Output the [x, y] coordinate of the center of the cell containing the given text.  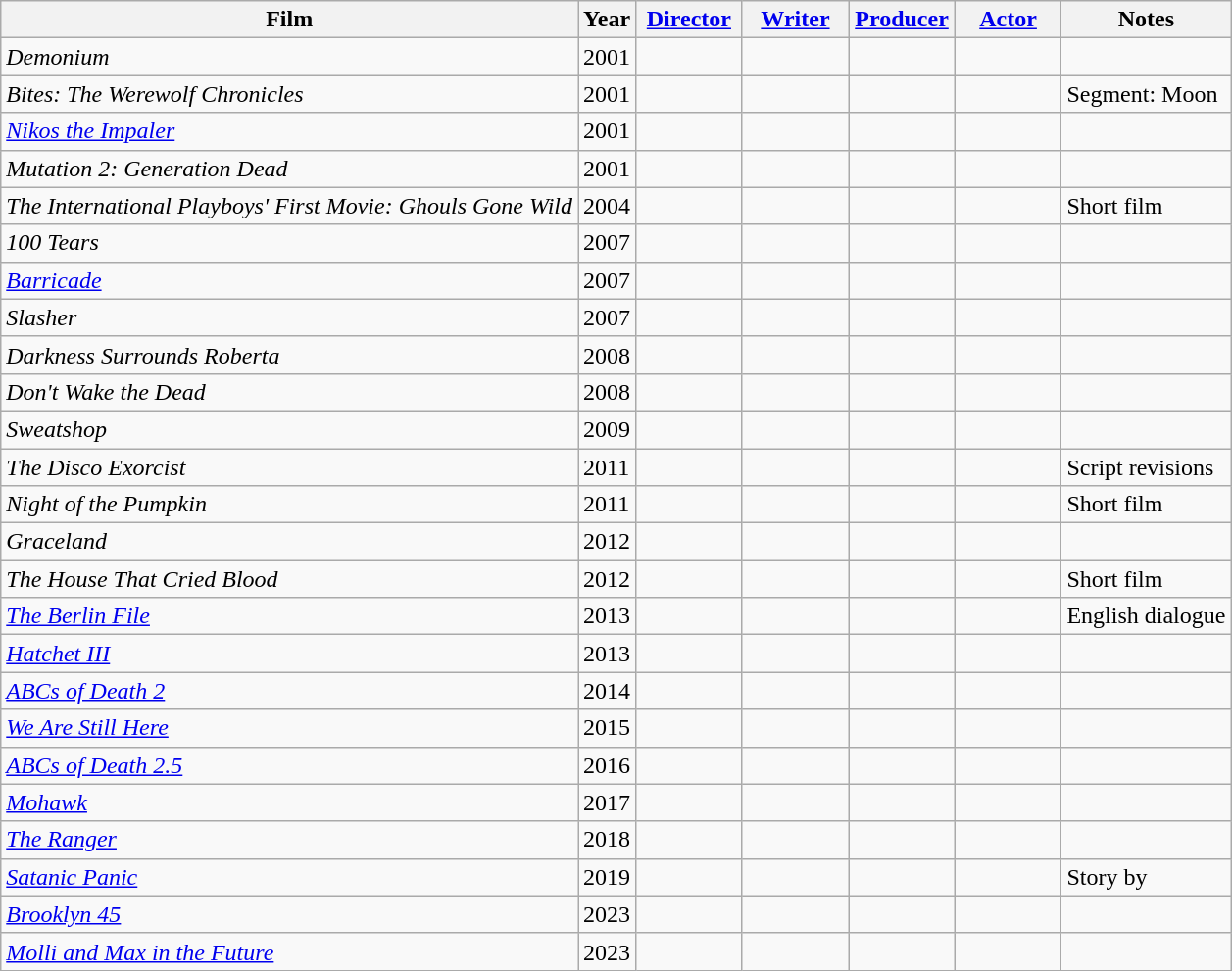
2004 [608, 206]
Demonium [290, 57]
Sweatshop [290, 429]
We Are Still Here [290, 728]
Mohawk [290, 802]
2017 [608, 802]
Brooklyn 45 [290, 914]
2014 [608, 691]
2009 [608, 429]
Don't Wake the Dead [290, 392]
Story by [1147, 877]
2018 [608, 840]
Night of the Pumpkin [290, 505]
Molli and Max in the Future [290, 951]
Director [690, 20]
Year [608, 20]
ABCs of Death 2.5 [290, 765]
Notes [1147, 20]
Bites: The Werewolf Chronicles [290, 94]
100 Tears [290, 243]
ABCs of Death 2 [290, 691]
Writer [796, 20]
Slasher [290, 317]
Producer [902, 20]
Mutation 2: Generation Dead [290, 169]
English dialogue [1147, 616]
Nikos the Impaler [290, 131]
The Disco Exorcist [290, 467]
Darkness Surrounds Roberta [290, 355]
The Ranger [290, 840]
The House That Cried Blood [290, 579]
The International Playboys' First Movie: Ghouls Gone Wild [290, 206]
2015 [608, 728]
Actor [1008, 20]
Hatchet III [290, 654]
The Berlin File [290, 616]
Film [290, 20]
Graceland [290, 542]
Barricade [290, 280]
Segment: Moon [1147, 94]
2019 [608, 877]
Satanic Panic [290, 877]
Script revisions [1147, 467]
2016 [608, 765]
